Locate the cell with the specified text and output its [x, y] center coordinate. 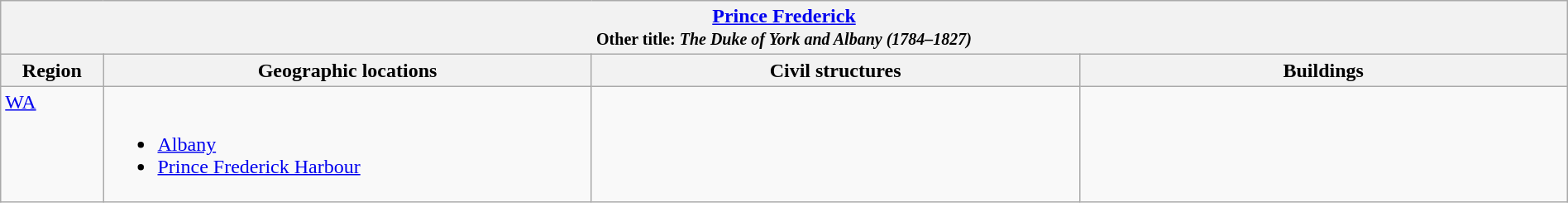
Prince FrederickOther title: The Duke of York and Albany (1784–1827) [784, 28]
Region [52, 70]
Civil structures [835, 70]
Buildings [1323, 70]
AlbanyPrince Frederick Harbour [347, 144]
Geographic locations [347, 70]
WA [52, 144]
